Provide the [X, Y] coordinate of the cell's center where the given text is located.  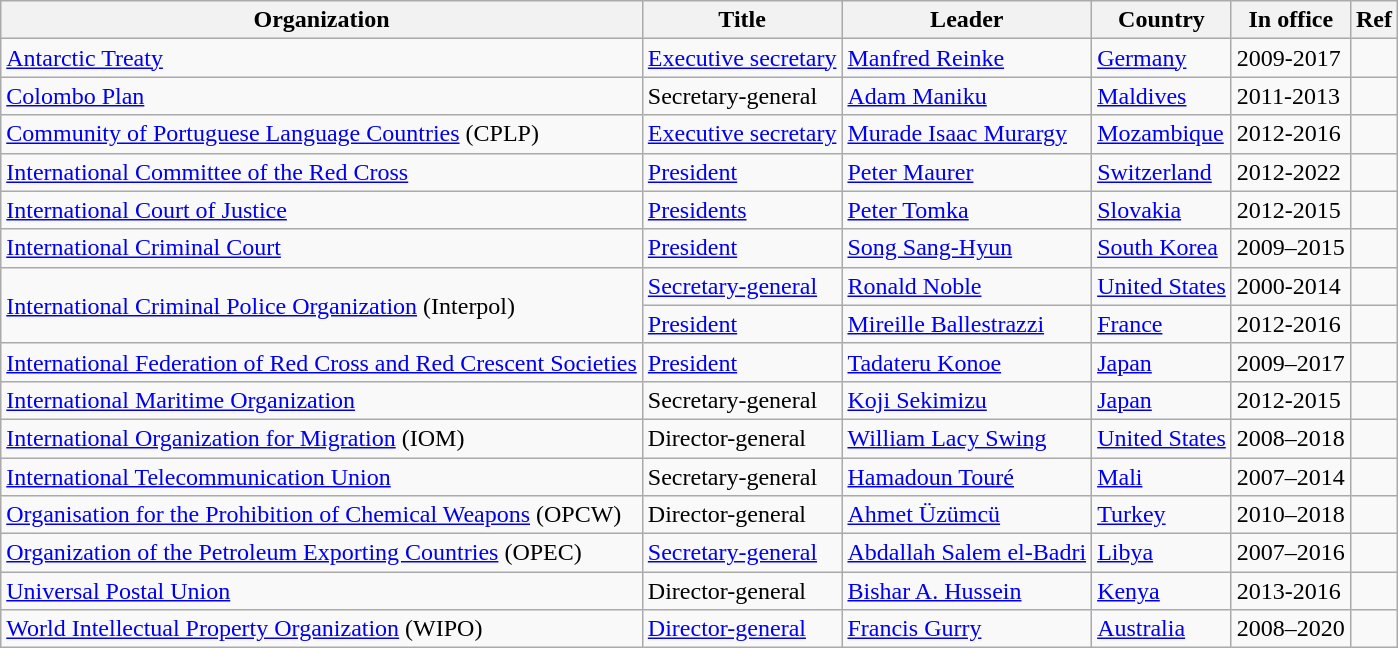
Organisation for the Prohibition of Chemical Weapons (OPCW) [322, 515]
Organization of the Petroleum Exporting Countries (OPEC) [322, 553]
Ahmet Üzümcü [967, 515]
Tadateru Konoe [967, 362]
Koji Sekimizu [967, 400]
International Criminal Court [322, 248]
Presidents [742, 210]
Australia [1162, 629]
Colombo Plan [322, 96]
In office [1290, 20]
2010–2018 [1290, 515]
International Court of Justice [322, 210]
Hamadoun Touré [967, 477]
Bishar A. Hussein [967, 591]
2013-2016 [1290, 591]
2008–2018 [1290, 438]
2007–2016 [1290, 553]
International Criminal Police Organization (Interpol) [322, 305]
William Lacy Swing [967, 438]
International Maritime Organization [322, 400]
2009–2017 [1290, 362]
2007–2014 [1290, 477]
Peter Maurer [967, 172]
Maldives [1162, 96]
2012-2022 [1290, 172]
Turkey [1162, 515]
International Organization for Migration (IOM) [322, 438]
2011-2013 [1290, 96]
Universal Postal Union [322, 591]
Mozambique [1162, 134]
Country [1162, 20]
Slovakia [1162, 210]
Switzerland [1162, 172]
2008–2020 [1290, 629]
2009-2017 [1290, 58]
Ronald Noble [967, 286]
2000-2014 [1290, 286]
Community of Portuguese Language Countries (CPLP) [322, 134]
Ref [1374, 20]
Leader [967, 20]
World Intellectual Property Organization (WIPO) [322, 629]
2009–2015 [1290, 248]
International Committee of the Red Cross [322, 172]
Organization [322, 20]
International Telecommunication Union [322, 477]
Libya [1162, 553]
Kenya [1162, 591]
Adam Maniku [967, 96]
International Federation of Red Cross and Red Crescent Societies [322, 362]
Francis Gurry [967, 629]
France [1162, 324]
Mali [1162, 477]
Germany [1162, 58]
Peter Tomka [967, 210]
South Korea [1162, 248]
Murade Isaac Murargy [967, 134]
Antarctic Treaty [322, 58]
Abdallah Salem el-Badri [967, 553]
Title [742, 20]
Mireille Ballestrazzi [967, 324]
Song Sang-Hyun [967, 248]
Manfred Reinke [967, 58]
